Determine the (X, Y) coordinate at the center of the cell enclosing the given text.  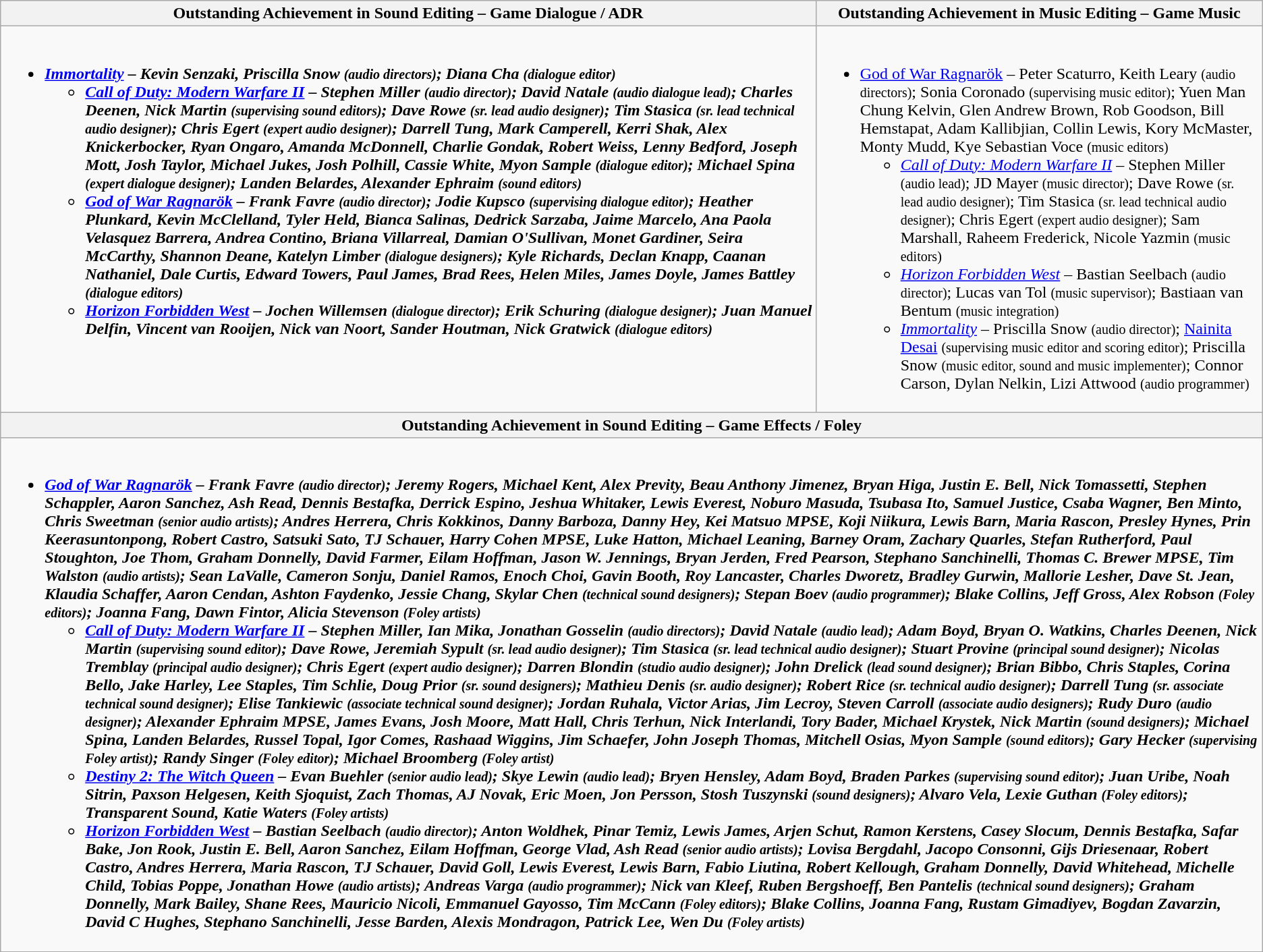
Outstanding Achievement in Music Editing – Game Music (1039, 13)
Outstanding Achievement in Sound Editing – Game Effects / Foley (631, 425)
Outstanding Achievement in Sound Editing – Game Dialogue / ADR (408, 13)
